Find where the given text appears and provide that cell's center as [X, Y] coordinate. 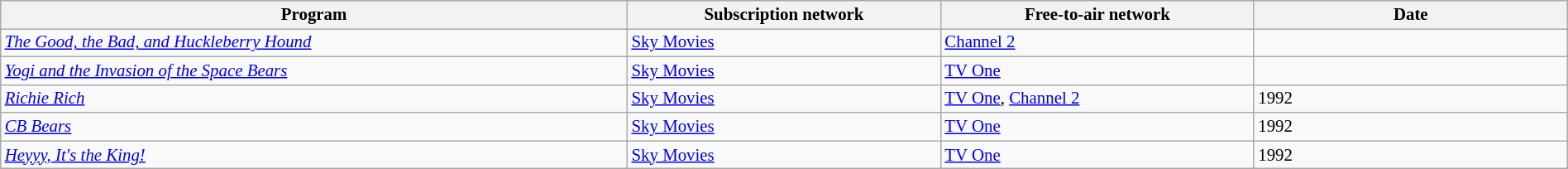
Yogi and the Invasion of the Space Bears [314, 70]
TV One, Channel 2 [1097, 99]
Richie Rich [314, 99]
Date [1411, 15]
The Good, the Bad, and Huckleberry Hound [314, 42]
Subscription network [784, 15]
Program [314, 15]
Channel 2 [1097, 42]
Free-to-air network [1097, 15]
CB Bears [314, 127]
Heyyy, It's the King! [314, 155]
